Capture the cell that displays the provided text and extract its [x, y] central coordinate. 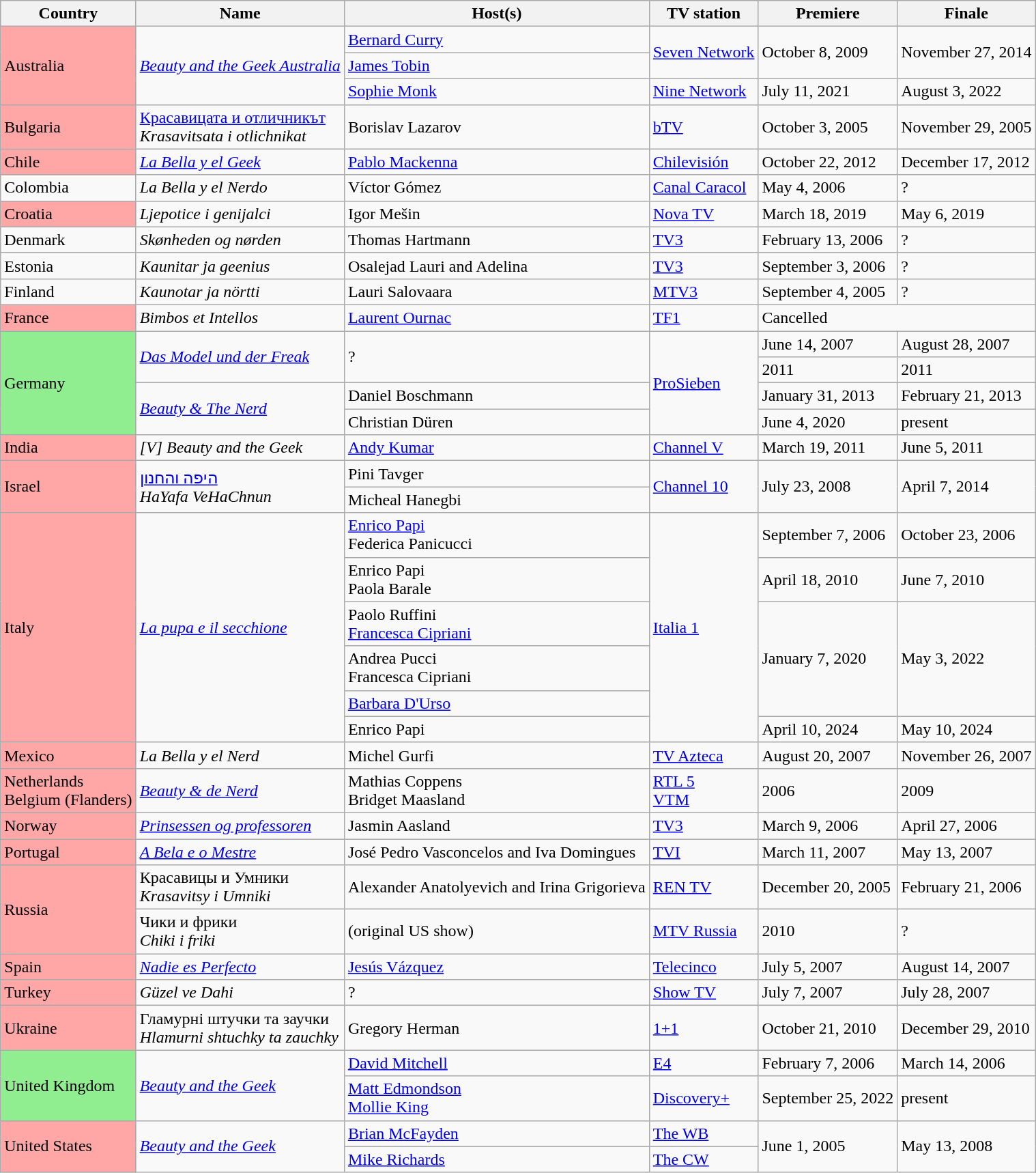
April 10, 2024 [828, 729]
(original US show) [497, 931]
La Bella y el Geek [240, 162]
Telecinco [704, 967]
Australia [68, 66]
August 14, 2007 [966, 967]
May 4, 2006 [828, 188]
[V] Beauty and the Geek [240, 448]
Andrea PucciFrancesca Cipriani [497, 668]
Andy Kumar [497, 448]
Italia 1 [704, 627]
La pupa e il secchione [240, 627]
Country [68, 14]
March 11, 2007 [828, 851]
Enrico PapiFederica Panicucci [497, 535]
June 14, 2007 [828, 343]
Ljepotice i genijalci [240, 214]
Sophie Monk [497, 91]
Finland [68, 292]
February 21, 2006 [966, 888]
March 14, 2006 [966, 1063]
United Kingdom [68, 1086]
Israel [68, 487]
Denmark [68, 240]
2006 [828, 791]
NetherlandsBelgium (Flanders) [68, 791]
September 25, 2022 [828, 1098]
July 28, 2007 [966, 993]
Igor Mešin [497, 214]
Channel 10 [704, 487]
June 5, 2011 [966, 448]
July 7, 2007 [828, 993]
TV station [704, 14]
July 11, 2021 [828, 91]
Красавицы и УмникиKrasavitsy i Umniki [240, 888]
Kaunotar ja nörtti [240, 292]
May 6, 2019 [966, 214]
Skønheden og nørden [240, 240]
Finale [966, 14]
Colombia [68, 188]
January 7, 2020 [828, 659]
Güzel ve Dahi [240, 993]
Estonia [68, 266]
December 17, 2012 [966, 162]
Beauty & de Nerd [240, 791]
Micheal Hanegbi [497, 500]
Osalejad Lauri and Adelina [497, 266]
Mexico [68, 755]
Russia [68, 909]
TVI [704, 851]
November 26, 2007 [966, 755]
Matt EdmondsonMollie King [497, 1098]
bTV [704, 127]
December 29, 2010 [966, 1028]
Чики и фрикиChiki i friki [240, 931]
July 5, 2007 [828, 967]
James Tobin [497, 66]
Nine Network [704, 91]
November 29, 2005 [966, 127]
France [68, 317]
La Bella y el Nerd [240, 755]
October 21, 2010 [828, 1028]
Discovery+ [704, 1098]
TV Azteca [704, 755]
Bernard Curry [497, 40]
June 1, 2005 [828, 1146]
Das Model und der Freak [240, 356]
May 13, 2007 [966, 851]
MTV Russia [704, 931]
1+1 [704, 1028]
November 27, 2014 [966, 53]
October 8, 2009 [828, 53]
Christian Düren [497, 422]
Seven Network [704, 53]
Enrico Papi [497, 729]
2009 [966, 791]
Premiere [828, 14]
TF1 [704, 317]
Host(s) [497, 14]
October 23, 2006 [966, 535]
February 13, 2006 [828, 240]
Nova TV [704, 214]
Ukraine [68, 1028]
Pablo Mackenna [497, 162]
Name [240, 14]
Gregory Herman [497, 1028]
Paolo RuffiniFrancesca Cipriani [497, 624]
Michel Gurfi [497, 755]
David Mitchell [497, 1063]
The WB [704, 1133]
MTV3 [704, 292]
Beauty and the Geek Australia [240, 66]
Daniel Boschmann [497, 396]
Croatia [68, 214]
RTL 5VTM [704, 791]
June 7, 2010 [966, 579]
December 20, 2005 [828, 888]
February 21, 2013 [966, 396]
Borislav Lazarov [497, 127]
Mathias CoppensBridget Maasland [497, 791]
Pini Tavger [497, 474]
La Bella y el Nerdo [240, 188]
Barbara D'Urso [497, 703]
September 4, 2005 [828, 292]
January 31, 2013 [828, 396]
Italy [68, 627]
August 28, 2007 [966, 343]
Alexander Anatolyevich and Irina Grigorieva [497, 888]
Cancelled [897, 317]
Brian McFayden [497, 1133]
Laurent Ournac [497, 317]
Гламурні штучки та заучкиHlamurni shtuchky ta zauchky [240, 1028]
Mike Richards [497, 1159]
March 19, 2011 [828, 448]
José Pedro Vasconcelos and Iva Domingues [497, 851]
May 3, 2022 [966, 659]
October 3, 2005 [828, 127]
A Bela e o Mestre [240, 851]
Nadie es Perfecto [240, 967]
August 3, 2022 [966, 91]
Thomas Hartmann [497, 240]
Bimbos et Intellos [240, 317]
May 13, 2008 [966, 1146]
Channel V [704, 448]
Lauri Salovaara [497, 292]
Enrico PapiPaola Barale [497, 579]
March 9, 2006 [828, 825]
Canal Caracol [704, 188]
July 23, 2008 [828, 487]
Show TV [704, 993]
Chilevisión [704, 162]
Bulgaria [68, 127]
Красавицата и отличникътKrasavitsata i otlichnikat [240, 127]
October 22, 2012 [828, 162]
August 20, 2007 [828, 755]
The CW [704, 1159]
February 7, 2006 [828, 1063]
Norway [68, 825]
ProSieben [704, 382]
June 4, 2020 [828, 422]
Kaunitar ja geenius [240, 266]
April 27, 2006 [966, 825]
March 18, 2019 [828, 214]
Chile [68, 162]
Prinsessen og professoren [240, 825]
Jesús Vázquez [497, 967]
April 7, 2014 [966, 487]
היפה והחנוןHaYafa VeHaChnun [240, 487]
September 7, 2006 [828, 535]
Spain [68, 967]
REN TV [704, 888]
United States [68, 1146]
May 10, 2024 [966, 729]
E4 [704, 1063]
Víctor Gómez [497, 188]
2010 [828, 931]
September 3, 2006 [828, 266]
Turkey [68, 993]
Portugal [68, 851]
Jasmin Aasland [497, 825]
Germany [68, 382]
India [68, 448]
Beauty & The Nerd [240, 409]
April 18, 2010 [828, 579]
